Scan for the cell matching the given text and deliver its (X, Y) coordinate at center. 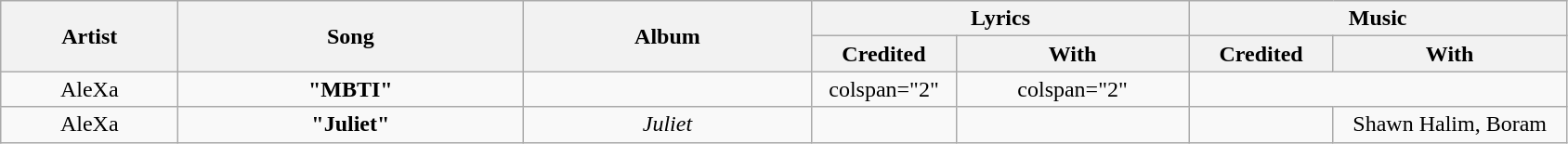
"Juliet" (351, 124)
Music (1378, 19)
"MBTI" (351, 89)
Juliet (667, 124)
Lyrics (1000, 19)
Album (667, 36)
Shawn Halim, Boram (1449, 124)
Artist (89, 36)
Song (351, 36)
